Determine the (X, Y) coordinate at the center of the cell enclosing the given text.  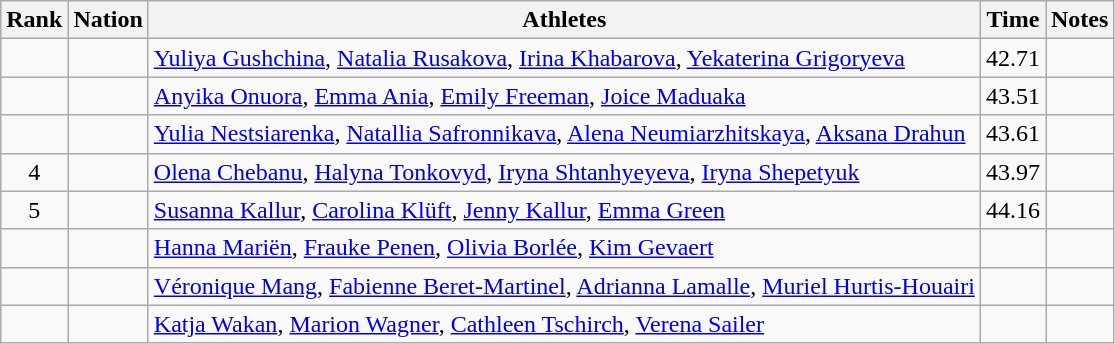
Yulia Nestsiarenka, Natallia Safronnikava, Alena Neumiarzhitskaya, Aksana Drahun (564, 134)
Nation (108, 20)
43.61 (1012, 134)
44.16 (1012, 210)
Susanna Kallur, Carolina Klüft, Jenny Kallur, Emma Green (564, 210)
Notes (1080, 20)
43.51 (1012, 96)
Katja Wakan, Marion Wagner, Cathleen Tschirch, Verena Sailer (564, 324)
Yuliya Gushchina, Natalia Rusakova, Irina Khabarova, Yekaterina Grigoryeva (564, 58)
5 (34, 210)
Rank (34, 20)
Hanna Mariën, Frauke Penen, Olivia Borlée, Kim Gevaert (564, 248)
Athletes (564, 20)
42.71 (1012, 58)
4 (34, 172)
Olena Chebanu, Halyna Tonkovyd, Iryna Shtanhyeyeva, Iryna Shepetyuk (564, 172)
Véronique Mang, Fabienne Beret-Martinel, Adrianna Lamalle, Muriel Hurtis-Houairi (564, 286)
Anyika Onuora, Emma Ania, Emily Freeman, Joice Maduaka (564, 96)
Time (1012, 20)
43.97 (1012, 172)
